Return [x, y] of the center of cell containing provided text 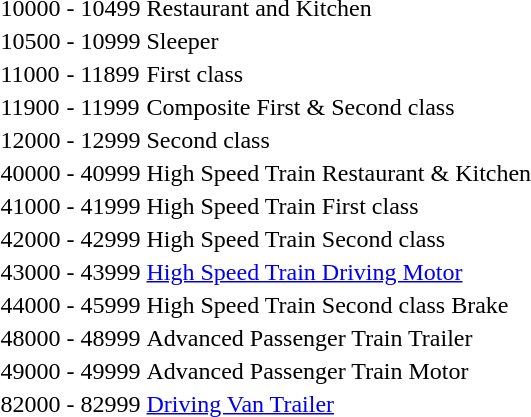
42999 [110, 239]
48999 [110, 338]
12999 [110, 140]
11899 [110, 74]
45999 [110, 305]
49999 [110, 371]
11999 [110, 107]
41999 [110, 206]
43999 [110, 272]
40999 [110, 173]
10999 [110, 41]
